Output the (x, y) coordinate of the center of the cell containing the given text.  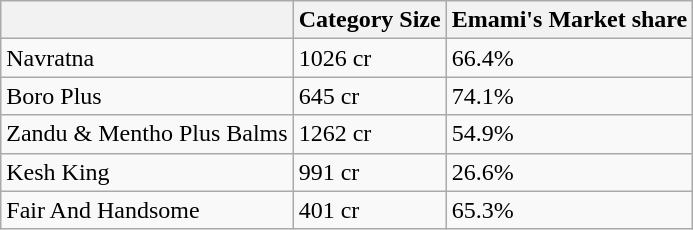
Kesh King (147, 172)
Navratna (147, 58)
74.1% (570, 96)
65.3% (570, 210)
Fair And Handsome (147, 210)
Category Size (370, 20)
Emami's Market share (570, 20)
Zandu & Mentho Plus Balms (147, 134)
1262 cr (370, 134)
54.9% (570, 134)
401 cr (370, 210)
Boro Plus (147, 96)
26.6% (570, 172)
66.4% (570, 58)
1026 cr (370, 58)
991 cr (370, 172)
645 cr (370, 96)
